Extract the [X, Y] coordinate from the center of the cell holding the provided text.  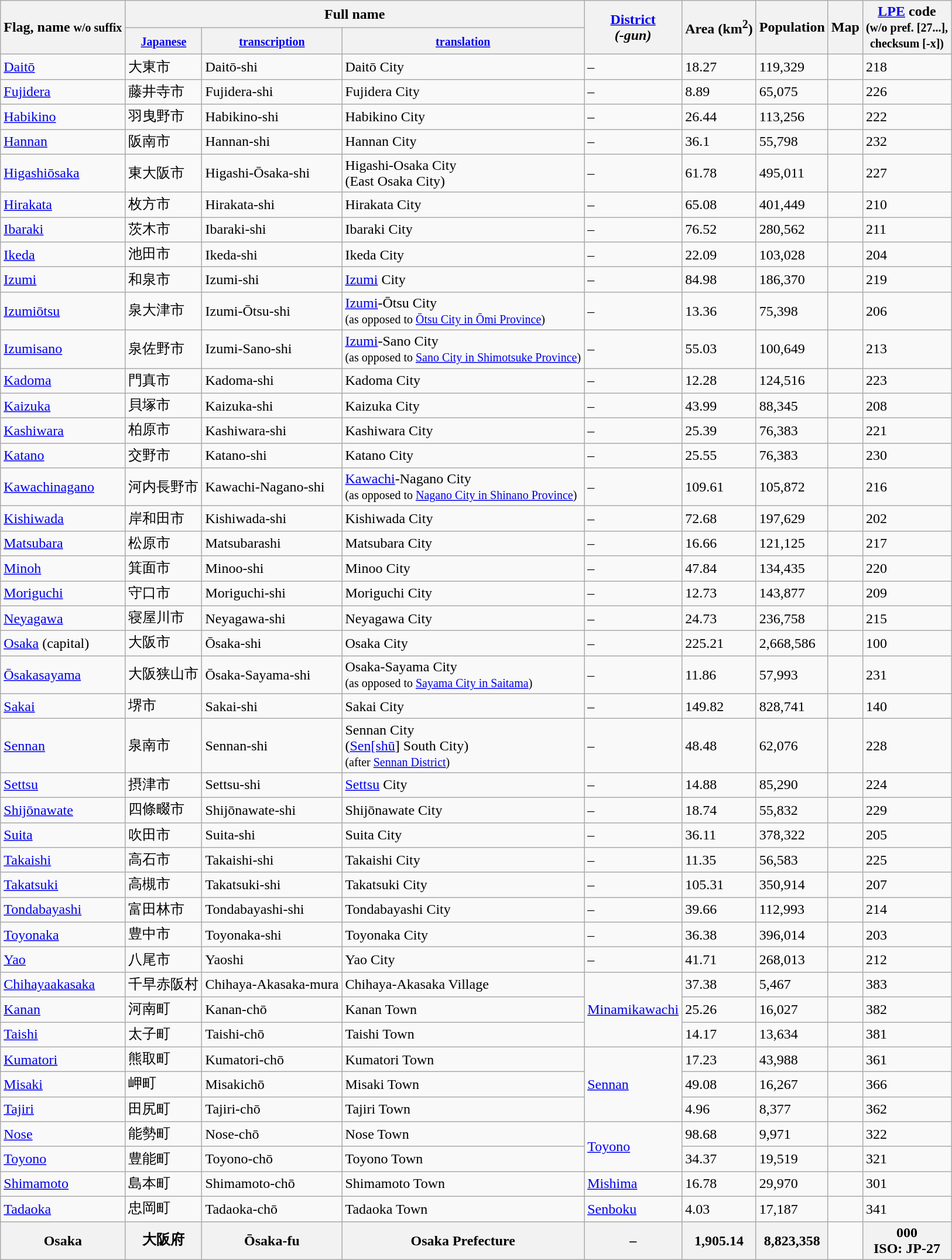
209 [906, 594]
14.17 [719, 1034]
LPE code(w/o pref. [27...],checksum [-x]) [906, 28]
Kawachinagano [63, 487]
Tadaoka-chō [272, 1209]
富田林市 [164, 910]
218 [906, 67]
11.35 [719, 860]
Area (km2) [719, 28]
206 [906, 310]
摂津市 [164, 785]
田尻町 [164, 1109]
16,027 [792, 1010]
Yao City [463, 959]
Tajiri Town [463, 1109]
401,449 [792, 205]
321 [906, 1159]
大阪狭山市 [164, 675]
16.78 [719, 1184]
378,322 [792, 835]
Ibaraki [63, 230]
Chihaya-Akasaka-mura [272, 984]
113,256 [792, 117]
Higashi-Osaka City(East Osaka City) [463, 173]
Kawachi-Nagano City(as opposed to Nagano City in Shinano Province) [463, 487]
Higashi-Ōsaka-shi [272, 173]
豊中市 [164, 935]
219 [906, 280]
Kishiwada [63, 519]
11.86 [719, 675]
85,290 [792, 785]
236,758 [792, 619]
41.71 [719, 959]
14.88 [719, 785]
383 [906, 984]
Chihayaakasaka [63, 984]
東大阪市 [164, 173]
223 [906, 381]
25.55 [719, 456]
362 [906, 1109]
350,914 [792, 885]
213 [906, 349]
Senboku [633, 1209]
熊取町 [164, 1059]
49.08 [719, 1085]
211 [906, 230]
220 [906, 568]
36.38 [719, 935]
Hirakata-shi [272, 205]
translation [463, 41]
5,467 [792, 984]
Tadaoka [63, 1209]
高石市 [164, 860]
Shijōnawate City [463, 810]
泉南市 [164, 746]
Kumatori Town [463, 1059]
Kanan-chō [272, 1010]
65,075 [792, 91]
Japanese [164, 41]
河南町 [164, 1010]
149.82 [719, 706]
忠岡町 [164, 1209]
泉大津市 [164, 310]
495,011 [792, 173]
Takaishi-shi [272, 860]
Takaishi City [463, 860]
Ikeda [63, 254]
43.99 [719, 405]
和泉市 [164, 280]
Nose-chō [272, 1134]
四條畷市 [164, 810]
382 [906, 1010]
Kanan Town [463, 1010]
Mishima [633, 1184]
柏原市 [164, 431]
Habikino City [463, 117]
Sakai City [463, 706]
大阪府 [164, 1241]
Kaizuka [63, 405]
Ōsakasayama [63, 675]
48.48 [719, 746]
Shimamoto Town [463, 1184]
13.36 [719, 310]
Tondabayashi City [463, 910]
76.52 [719, 230]
208 [906, 405]
Misakichō [272, 1085]
17.23 [719, 1059]
75,398 [792, 310]
Kumatori [63, 1059]
Sakai-shi [272, 706]
Izumi-shi [272, 280]
Izumisano [63, 349]
222 [906, 117]
交野市 [164, 456]
109.61 [719, 487]
Osaka-Sayama City(as opposed to Sayama City in Saitama) [463, 675]
366 [906, 1085]
227 [906, 173]
Nose Town [463, 1134]
堺市 [164, 706]
828,741 [792, 706]
Kadoma-shi [272, 381]
4.96 [719, 1109]
341 [906, 1209]
Taishi-chō [272, 1034]
124,516 [792, 381]
Ikeda-shi [272, 254]
143,877 [792, 594]
25.26 [719, 1010]
Shimamoto-chō [272, 1184]
Tajiri-chō [272, 1109]
224 [906, 785]
39.66 [719, 910]
Kishiwada City [463, 519]
301 [906, 1184]
羽曳野市 [164, 117]
203 [906, 935]
茨木市 [164, 230]
8.89 [719, 91]
100 [906, 643]
Daitō [63, 67]
000ISO: JP-27 [906, 1241]
210 [906, 205]
55,798 [792, 142]
43,988 [792, 1059]
226 [906, 91]
寝屋川市 [164, 619]
16,267 [792, 1085]
Fujidera [63, 91]
貝塚市 [164, 405]
268,013 [792, 959]
Toyono-chō [272, 1159]
65.08 [719, 205]
Moriguchi [63, 594]
守口市 [164, 594]
Takaishi [63, 860]
207 [906, 885]
箕面市 [164, 568]
Kashiwara [63, 431]
Suita-shi [272, 835]
17,187 [792, 1209]
Minoo City [463, 568]
Shijōnawate-shi [272, 810]
吹田市 [164, 835]
225.21 [719, 643]
Kanan [63, 1010]
Osaka Prefecture [463, 1241]
25.39 [719, 431]
56,583 [792, 860]
千早赤阪村 [164, 984]
103,028 [792, 254]
61.78 [719, 173]
88,345 [792, 405]
Taishi Town [463, 1034]
381 [906, 1034]
Ikeda City [463, 254]
84.98 [719, 280]
Hannan City [463, 142]
1,905.14 [719, 1241]
202 [906, 519]
Matsubara City [463, 544]
松原市 [164, 544]
岬町 [164, 1085]
18.74 [719, 810]
4.03 [719, 1209]
Izumi City [463, 280]
Higashiōsaka [63, 173]
205 [906, 835]
Osaka (capital) [63, 643]
232 [906, 142]
Izumi-Sano City(as opposed to Sano City in Shimotsuke Province) [463, 349]
Daitō City [463, 67]
62,076 [792, 746]
Kumatori-chō [272, 1059]
Misaki Town [463, 1085]
Sennan-shi [272, 746]
19,519 [792, 1159]
高槻市 [164, 885]
Neyagawa [63, 619]
322 [906, 1134]
Toyonaka-shi [272, 935]
大阪市 [164, 643]
Ibaraki City [463, 230]
Izumi-Ōtsu-shi [272, 310]
34.37 [719, 1159]
Nose [63, 1134]
Settsu [63, 785]
transcription [272, 41]
阪南市 [164, 142]
Osaka [63, 1241]
Minamikawachi [633, 1009]
13,634 [792, 1034]
Misaki [63, 1085]
泉佐野市 [164, 349]
Takatsuki [63, 885]
Kashiwara-shi [272, 431]
225 [906, 860]
Katano-shi [272, 456]
216 [906, 487]
Ōsaka-Sayama-shi [272, 675]
Moriguchi-shi [272, 594]
Matsubarashi [272, 544]
231 [906, 675]
Shijōnawate [63, 810]
Map [845, 28]
Minoo-shi [272, 568]
Hirakata [63, 205]
門真市 [164, 381]
Takatsuki-shi [272, 885]
Tadaoka Town [463, 1209]
55,832 [792, 810]
Neyagawa-shi [272, 619]
Tondabayashi-shi [272, 910]
Habikino-shi [272, 117]
Ōsaka-fu [272, 1241]
12.73 [719, 594]
8,377 [792, 1109]
Hirakata City [463, 205]
Kishiwada-shi [272, 519]
215 [906, 619]
230 [906, 456]
197,629 [792, 519]
Takatsuki City [463, 885]
105.31 [719, 885]
枚方市 [164, 205]
Minoh [63, 568]
Izumi [63, 280]
Toyono Town [463, 1159]
Kaizuka-shi [272, 405]
Sakai [63, 706]
204 [906, 254]
47.84 [719, 568]
河内長野市 [164, 487]
Ōsaka-shi [272, 643]
Kawachi-Nagano-shi [272, 487]
36.1 [719, 142]
229 [906, 810]
Fujidera City [463, 91]
98.68 [719, 1134]
District(-gun) [633, 28]
Toyonaka [63, 935]
119,329 [792, 67]
Suita [63, 835]
Toyonaka City [463, 935]
228 [906, 746]
Suita City [463, 835]
221 [906, 431]
島本町 [164, 1184]
八尾市 [164, 959]
Tajiri [63, 1109]
大東市 [164, 67]
Chihaya-Akasaka Village [463, 984]
Osaka City [463, 643]
Neyagawa City [463, 619]
池田市 [164, 254]
藤井寺市 [164, 91]
Shimamoto [63, 1184]
Izumi-Ōtsu City(as opposed to Ōtsu City in Ōmi Province) [463, 310]
Fujidera-shi [272, 91]
57,993 [792, 675]
112,993 [792, 910]
Yao [63, 959]
Settsu City [463, 785]
太子町 [164, 1034]
186,370 [792, 280]
Matsubara [63, 544]
217 [906, 544]
Katano [63, 456]
9,971 [792, 1134]
Sennan City(Sen[shū] South City)(after Sennan District) [463, 746]
Kashiwara City [463, 431]
岸和田市 [164, 519]
Izumi-Sano-shi [272, 349]
121,125 [792, 544]
Kaizuka City [463, 405]
72.68 [719, 519]
Kadoma City [463, 381]
37.38 [719, 984]
214 [906, 910]
Hannan-shi [272, 142]
Taishi [63, 1034]
Daitō-shi [272, 67]
Tondabayashi [63, 910]
豊能町 [164, 1159]
Moriguchi City [463, 594]
26.44 [719, 117]
55.03 [719, 349]
Full name [355, 14]
29,970 [792, 1184]
105,872 [792, 487]
16.66 [719, 544]
Kadoma [63, 381]
Katano City [463, 456]
Habikino [63, 117]
100,649 [792, 349]
22.09 [719, 254]
396,014 [792, 935]
361 [906, 1059]
2,668,586 [792, 643]
Ibaraki-shi [272, 230]
280,562 [792, 230]
134,435 [792, 568]
140 [906, 706]
24.73 [719, 619]
8,823,358 [792, 1241]
18.27 [719, 67]
能勢町 [164, 1134]
Settsu-shi [272, 785]
Yaoshi [272, 959]
12.28 [719, 381]
Izumiōtsu [63, 310]
Population [792, 28]
Flag, name w/o suffix [63, 28]
36.11 [719, 835]
212 [906, 959]
Hannan [63, 142]
